Scan for the cell matching the given text and deliver its (x, y) coordinate at center. 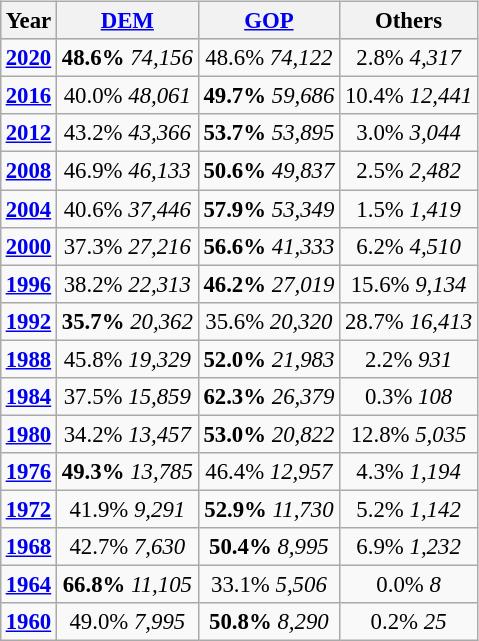
10.4% 12,441 (409, 96)
52.0% 21,983 (269, 359)
56.6% 41,333 (269, 246)
1964 (28, 584)
53.0% 20,822 (269, 434)
2008 (28, 171)
2020 (28, 58)
66.8% 11,105 (128, 584)
33.1% 5,506 (269, 584)
37.5% 15,859 (128, 396)
2.5% 2,482 (409, 171)
6.2% 4,510 (409, 246)
46.9% 46,133 (128, 171)
2004 (28, 209)
4.3% 1,194 (409, 472)
Others (409, 21)
46.4% 12,957 (269, 472)
1960 (28, 622)
12.8% 5,035 (409, 434)
Year (28, 21)
49.7% 59,686 (269, 96)
57.9% 53,349 (269, 209)
52.9% 11,730 (269, 509)
42.7% 7,630 (128, 547)
48.6% 74,122 (269, 58)
37.3% 27,216 (128, 246)
3.0% 3,044 (409, 133)
49.0% 7,995 (128, 622)
50.4% 8,995 (269, 547)
1976 (28, 472)
2.2% 931 (409, 359)
50.8% 8,290 (269, 622)
GOP (269, 21)
1996 (28, 284)
1992 (28, 321)
40.0% 48,061 (128, 96)
2000 (28, 246)
1972 (28, 509)
43.2% 43,366 (128, 133)
1984 (28, 396)
28.7% 16,413 (409, 321)
2.8% 4,317 (409, 58)
1968 (28, 547)
41.9% 9,291 (128, 509)
0.3% 108 (409, 396)
1980 (28, 434)
50.6% 49,837 (269, 171)
40.6% 37,446 (128, 209)
38.2% 22,313 (128, 284)
62.3% 26,379 (269, 396)
1988 (28, 359)
45.8% 19,329 (128, 359)
53.7% 53,895 (269, 133)
1.5% 1,419 (409, 209)
48.6% 74,156 (128, 58)
35.7% 20,362 (128, 321)
5.2% 1,142 (409, 509)
2016 (28, 96)
49.3% 13,785 (128, 472)
0.0% 8 (409, 584)
15.6% 9,134 (409, 284)
35.6% 20,320 (269, 321)
46.2% 27,019 (269, 284)
2012 (28, 133)
0.2% 25 (409, 622)
6.9% 1,232 (409, 547)
34.2% 13,457 (128, 434)
DEM (128, 21)
